Detect which cell encompasses the target text, then output its [x, y] center coordinate. 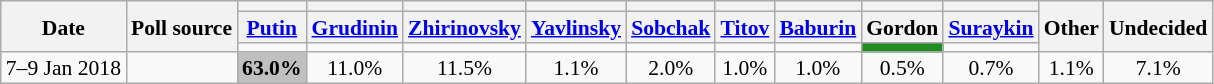
Suraykin [990, 26]
Poll source [182, 26]
0.7% [990, 68]
63.0% [272, 68]
Sobchak [670, 26]
11.5% [464, 68]
Zhirinovsky [464, 26]
0.5% [902, 68]
Grudinin [356, 26]
Putin [272, 26]
Date [64, 26]
Other [1072, 26]
2.0% [670, 68]
Gordon [902, 26]
7–9 Jan 2018 [64, 68]
Titov [744, 26]
Yavlinsky [576, 26]
7.1% [1158, 68]
Baburin [818, 26]
Undecided [1158, 26]
11.0% [356, 68]
